Determine the (X, Y) coordinate at the center of the cell enclosing the given text.  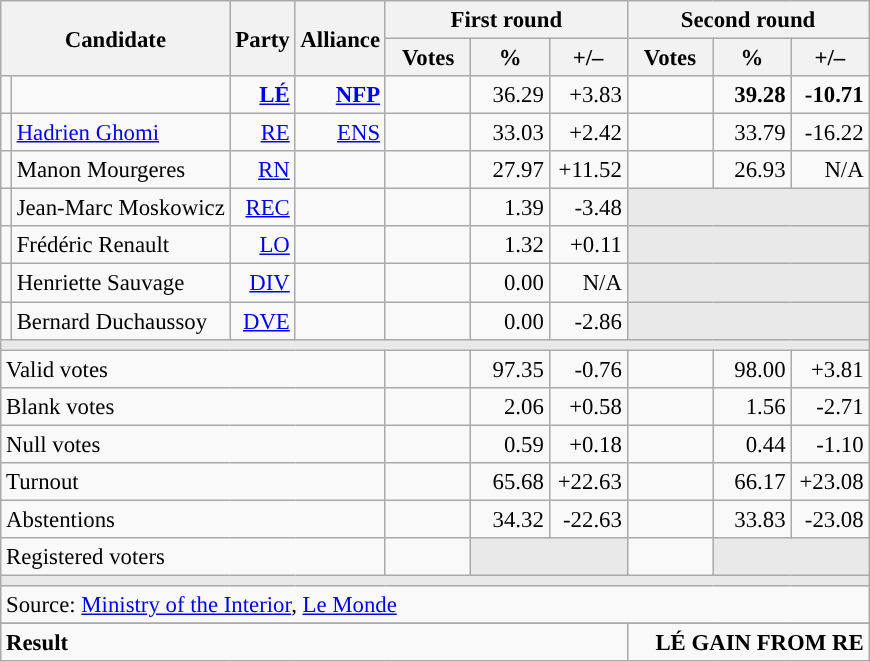
-3.48 (588, 208)
26.93 (752, 170)
27.97 (510, 170)
Jean-Marc Moskowicz (120, 208)
0.59 (510, 444)
REC (262, 208)
-2.71 (830, 406)
Source: Ministry of the Interior, Le Monde (435, 605)
-23.08 (830, 519)
+0.18 (588, 444)
Candidate (116, 38)
First round (506, 20)
-22.63 (588, 519)
Registered voters (194, 557)
Valid votes (194, 369)
+11.52 (588, 170)
+23.08 (830, 482)
Blank votes (194, 406)
LO (262, 245)
NFP (340, 95)
+2.42 (588, 133)
-10.71 (830, 95)
Manon Mourgeres (120, 170)
33.79 (752, 133)
Turnout (194, 482)
Abstentions (194, 519)
97.35 (510, 369)
34.32 (510, 519)
+0.11 (588, 245)
-16.22 (830, 133)
Second round (748, 20)
98.00 (752, 369)
+0.58 (588, 406)
1.39 (510, 208)
36.29 (510, 95)
33.83 (752, 519)
65.68 (510, 482)
33.03 (510, 133)
1.56 (752, 406)
Alliance (340, 38)
Henriette Sauvage (120, 283)
+3.81 (830, 369)
-1.10 (830, 444)
RN (262, 170)
Party (262, 38)
Frédéric Renault (120, 245)
Result (314, 643)
LÉ (262, 95)
Hadrien Ghomi (120, 133)
DIV (262, 283)
66.17 (752, 482)
Null votes (194, 444)
-2.86 (588, 321)
1.32 (510, 245)
RE (262, 133)
+22.63 (588, 482)
39.28 (752, 95)
2.06 (510, 406)
+3.83 (588, 95)
ENS (340, 133)
0.44 (752, 444)
Bernard Duchaussoy (120, 321)
-0.76 (588, 369)
LÉ GAIN FROM RE (748, 643)
DVE (262, 321)
